Pinpoint the cell where the given text exists, returning its [x, y] midpoint coordinate. 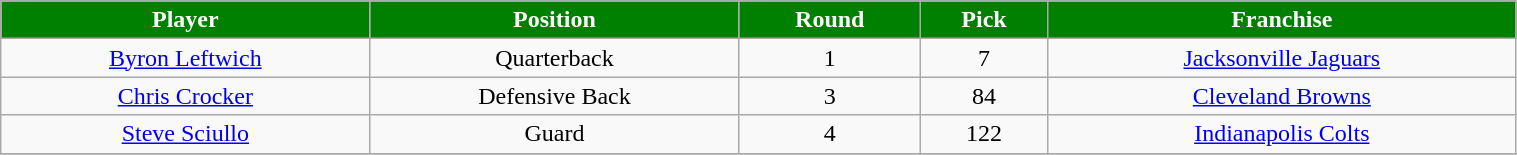
122 [984, 134]
Player [186, 20]
1 [830, 58]
Pick [984, 20]
Franchise [1282, 20]
Cleveland Browns [1282, 96]
3 [830, 96]
Steve Sciullo [186, 134]
Chris Crocker [186, 96]
84 [984, 96]
Jacksonville Jaguars [1282, 58]
4 [830, 134]
7 [984, 58]
Round [830, 20]
Guard [554, 134]
Indianapolis Colts [1282, 134]
Byron Leftwich [186, 58]
Defensive Back [554, 96]
Quarterback [554, 58]
Position [554, 20]
